Determine the [x, y] coordinate at the center of the cell enclosing the given text.  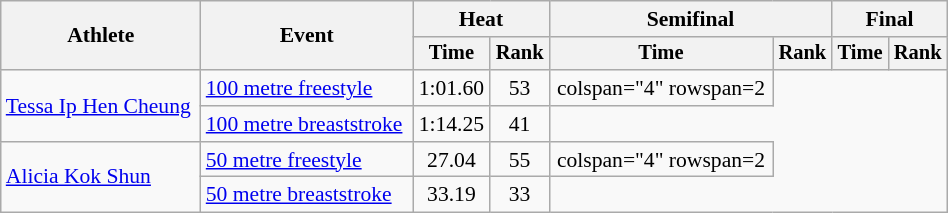
1:01.60 [452, 88]
Semifinal [690, 19]
33.19 [452, 195]
27.04 [452, 160]
Heat [481, 19]
100 metre breaststroke [307, 124]
Athlete [101, 36]
1:14.25 [452, 124]
50 metre freestyle [307, 160]
41 [520, 124]
Tessa Ip Hen Cheung [101, 106]
100 metre freestyle [307, 88]
Event [307, 36]
50 metre breaststroke [307, 195]
33 [520, 195]
55 [520, 160]
53 [520, 88]
Final [890, 19]
Alicia Kok Shun [101, 178]
